Extract the (x, y) coordinate from the center of the cell holding the provided text.  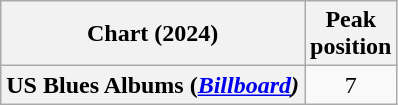
Peakposition (351, 34)
Chart (2024) (153, 34)
US Blues Albums (Billboard) (153, 85)
7 (351, 85)
